Determine the (X, Y) coordinate at the center of the cell enclosing the given text.  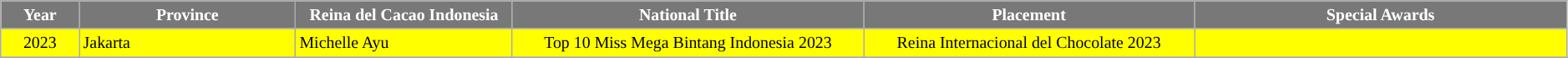
2023 (40, 42)
Reina Internacional del Chocolate 2023 (1029, 42)
Top 10 Miss Mega Bintang Indonesia 2023 (688, 42)
Reina del Cacao Indonesia (404, 15)
Jakarta (187, 42)
Province (187, 15)
Placement (1029, 15)
National Title (688, 15)
Special Awards (1381, 15)
Michelle Ayu (404, 42)
Year (40, 15)
